Extract the [x, y] coordinate from the center of the cell holding the provided text.  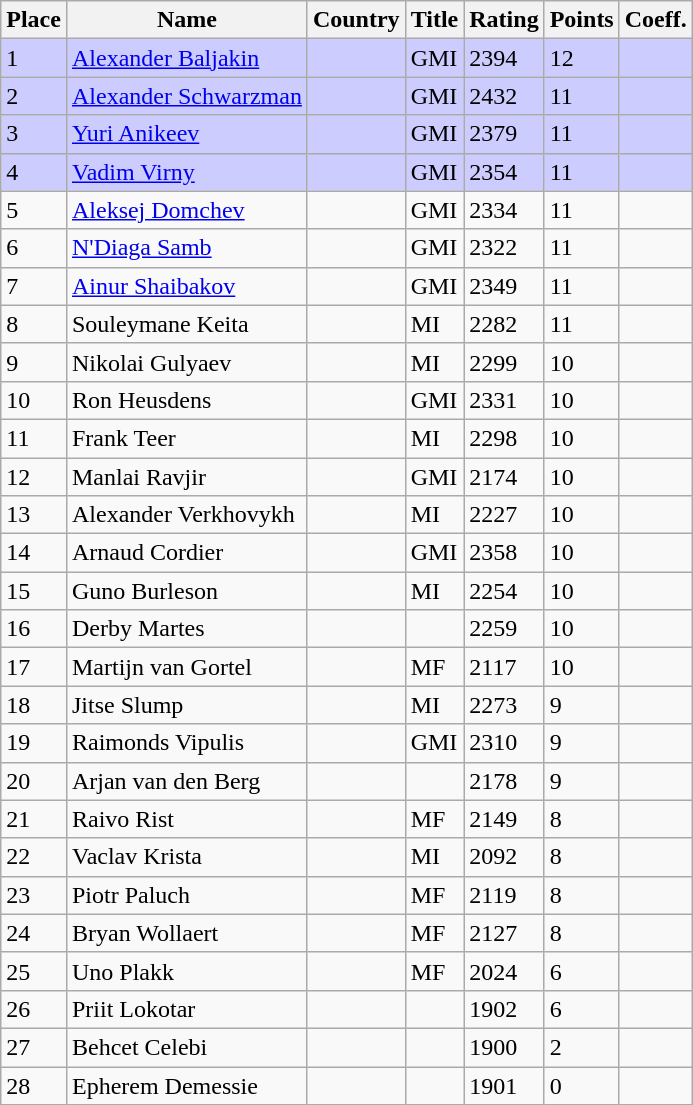
Piotr Paluch [186, 895]
1900 [504, 1047]
2299 [504, 362]
2254 [504, 591]
1 [34, 58]
2178 [504, 781]
Souleymane Keita [186, 324]
Manlai Ravjir [186, 477]
Arjan van den Berg [186, 781]
24 [34, 933]
Ainur Shaibakov [186, 286]
23 [34, 895]
Jitse Slump [186, 705]
Points [582, 20]
26 [34, 1009]
2174 [504, 477]
Place [34, 20]
16 [34, 629]
2394 [504, 58]
2119 [504, 895]
20 [34, 781]
Yuri Anikeev [186, 134]
2379 [504, 134]
4 [34, 172]
0 [582, 1085]
Country [356, 20]
2227 [504, 515]
Frank Teer [186, 438]
2024 [504, 971]
Guno Burleson [186, 591]
1902 [504, 1009]
2259 [504, 629]
17 [34, 667]
13 [34, 515]
N'Diaga Samb [186, 248]
15 [34, 591]
7 [34, 286]
25 [34, 971]
Alexander Verkhovykh [186, 515]
2149 [504, 819]
Behcet Celebi [186, 1047]
18 [34, 705]
Alexander Baljakin [186, 58]
1901 [504, 1085]
Uno Plakk [186, 971]
2334 [504, 210]
Title [434, 20]
Coeff. [656, 20]
3 [34, 134]
Name [186, 20]
2282 [504, 324]
2432 [504, 96]
2322 [504, 248]
2117 [504, 667]
19 [34, 743]
Raimonds Vipulis [186, 743]
2092 [504, 857]
Epherem Demessie [186, 1085]
21 [34, 819]
Arnaud Cordier [186, 553]
2310 [504, 743]
Alexander Schwarzman [186, 96]
Derby Martes [186, 629]
2354 [504, 172]
27 [34, 1047]
2349 [504, 286]
Nikolai Gulyaev [186, 362]
Ron Heusdens [186, 400]
14 [34, 553]
22 [34, 857]
2331 [504, 400]
Priit Lokotar [186, 1009]
Aleksej Domchev [186, 210]
2273 [504, 705]
Vadim Virny [186, 172]
28 [34, 1085]
2358 [504, 553]
Vaclav Krista [186, 857]
Raivo Rist [186, 819]
5 [34, 210]
Rating [504, 20]
Bryan Wollaert [186, 933]
2298 [504, 438]
Martijn van Gortel [186, 667]
2127 [504, 933]
